Provide the (x, y) coordinate of the cell's center where the given text is located.  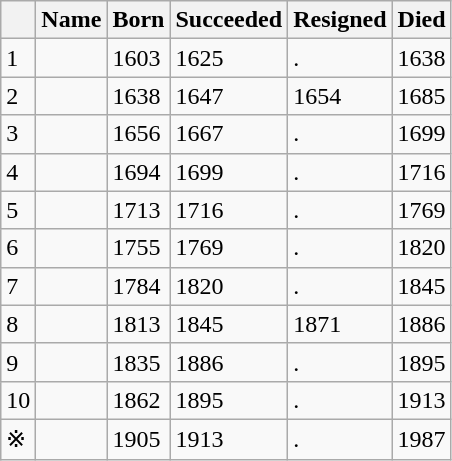
Name (72, 20)
5 (18, 210)
8 (18, 324)
1647 (229, 96)
Born (138, 20)
3 (18, 134)
1905 (138, 439)
1755 (138, 248)
Succeeded (229, 20)
9 (18, 362)
1784 (138, 286)
1694 (138, 172)
4 (18, 172)
※ (18, 439)
10 (18, 400)
1862 (138, 400)
1987 (422, 439)
1685 (422, 96)
1871 (340, 324)
1625 (229, 58)
1654 (340, 96)
1835 (138, 362)
1656 (138, 134)
1713 (138, 210)
1 (18, 58)
7 (18, 286)
Resigned (340, 20)
Died (422, 20)
6 (18, 248)
1603 (138, 58)
1813 (138, 324)
1667 (229, 134)
2 (18, 96)
